Pinpoint the cell where the given text exists, returning its (x, y) midpoint coordinate. 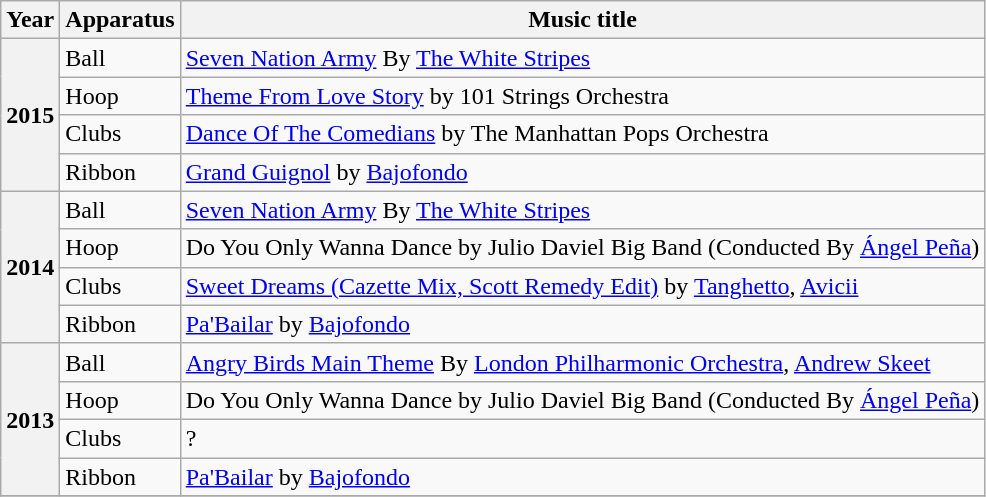
2014 (30, 267)
Grand Guignol by Bajofondo (582, 172)
Dance Of The Comedians by The Manhattan Pops Orchestra (582, 134)
2015 (30, 115)
Angry Birds Main Theme By London Philharmonic Orchestra, Andrew Skeet (582, 362)
Apparatus (120, 20)
Music title (582, 20)
? (582, 438)
Theme From Love Story by 101 Strings Orchestra (582, 96)
Sweet Dreams (Cazette Mix, Scott Remedy Edit) by Tanghetto, Avicii (582, 286)
2013 (30, 419)
Year (30, 20)
